Pinpoint the cell where the given text exists, returning its [x, y] midpoint coordinate. 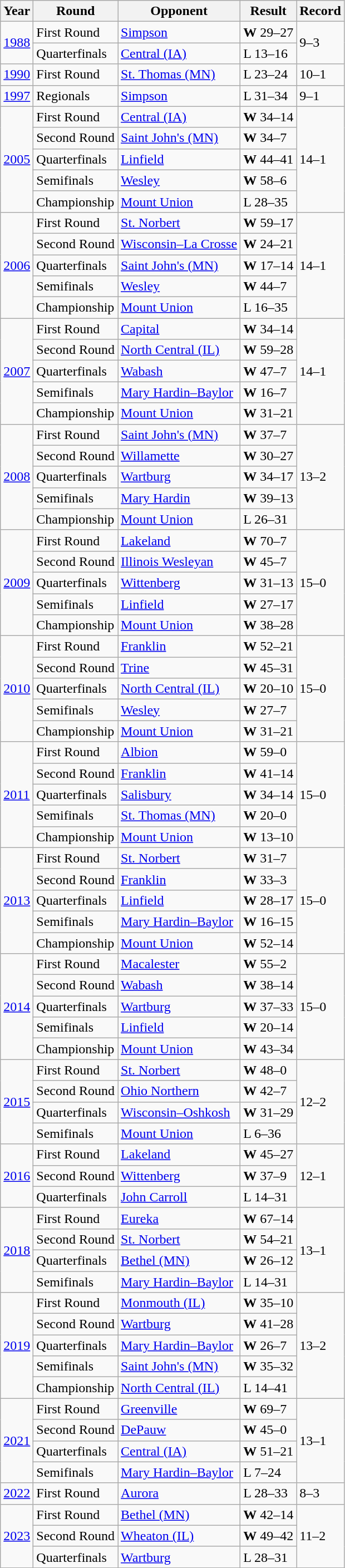
W 33–3 [268, 879]
Greenville [179, 1409]
W 31–7 [268, 858]
W 59–17 [268, 223]
W 34–17 [268, 477]
Monmouth (IL) [179, 1303]
Trine [179, 668]
W 20–10 [268, 689]
W 26–7 [268, 1345]
W 58–6 [268, 180]
W 35–10 [268, 1303]
W 59–0 [268, 752]
W 20–14 [268, 1028]
W 17–14 [268, 265]
L 13–16 [268, 53]
W 35–32 [268, 1367]
W 16–15 [268, 921]
L 28–31 [268, 1557]
12–2 [321, 1102]
W 45–27 [268, 1155]
2023 [17, 1536]
W 47–7 [268, 371]
W 38–28 [268, 625]
W 49–42 [268, 1536]
Year [17, 11]
W 28–17 [268, 900]
W 34–7 [268, 138]
W 45–7 [268, 561]
Result [268, 11]
Record [321, 11]
1997 [17, 96]
W 30–27 [268, 456]
2008 [17, 477]
W 38–14 [268, 985]
W 27–7 [268, 710]
W 51–21 [268, 1451]
W 37–9 [268, 1176]
Mary Hardin [179, 498]
W 31–13 [268, 583]
2009 [17, 583]
2010 [17, 689]
W 24–21 [268, 244]
John Carroll [179, 1197]
Capital [179, 329]
W 54–21 [268, 1239]
2018 [17, 1250]
W 45–0 [268, 1430]
DePauw [179, 1430]
9–3 [321, 43]
12–1 [321, 1176]
8–3 [321, 1493]
1988 [17, 43]
W 44–7 [268, 287]
Wheaton (IL) [179, 1536]
2015 [17, 1102]
L 16–35 [268, 308]
W 45–31 [268, 668]
L 26–31 [268, 519]
W 69–7 [268, 1409]
W 42–14 [268, 1515]
W 16–7 [268, 392]
L 28–35 [268, 201]
Albion [179, 752]
L 14–41 [268, 1388]
Willamette [179, 456]
2005 [17, 159]
W 52–21 [268, 647]
Opponent [179, 11]
10–1 [321, 75]
L 28–33 [268, 1493]
11–2 [321, 1536]
W 41–28 [268, 1324]
W 67–14 [268, 1218]
Wisconsin–Oshkosh [179, 1112]
2006 [17, 265]
Aurora [179, 1493]
W 20–0 [268, 816]
W 59–28 [268, 350]
W 31–29 [268, 1112]
W 70–7 [268, 540]
W 43–34 [268, 1049]
W 29–27 [268, 32]
Wisconsin–La Crosse [179, 244]
Salisbury [179, 795]
W 37–7 [268, 435]
2016 [17, 1176]
2021 [17, 1441]
W 41–14 [268, 773]
W 48–0 [268, 1070]
Round [76, 11]
L 6–36 [268, 1133]
W 27–17 [268, 604]
W 37–33 [268, 1007]
L 23–24 [268, 75]
9–1 [321, 96]
2022 [17, 1493]
2014 [17, 1007]
2013 [17, 900]
W 55–2 [268, 964]
L 31–34 [268, 96]
W 13–10 [268, 837]
2011 [17, 795]
Macalester [179, 964]
Illinois Wesleyan [179, 561]
2007 [17, 371]
W 26–12 [268, 1260]
1990 [17, 75]
W 39–13 [268, 498]
W 44–41 [268, 159]
L 7–24 [268, 1472]
W 42–7 [268, 1091]
Eureka [179, 1218]
Ohio Northern [179, 1091]
2019 [17, 1345]
W 52–14 [268, 943]
Regionals [76, 96]
